Identify which cell holds the provided text, then report its [X, Y] central coordinate. 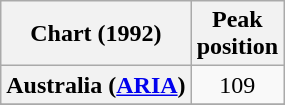
Chart (1992) [96, 34]
Peakposition [237, 34]
109 [237, 85]
Australia (ARIA) [96, 85]
